Output the [X, Y] coordinate of the center of the cell containing the given text.  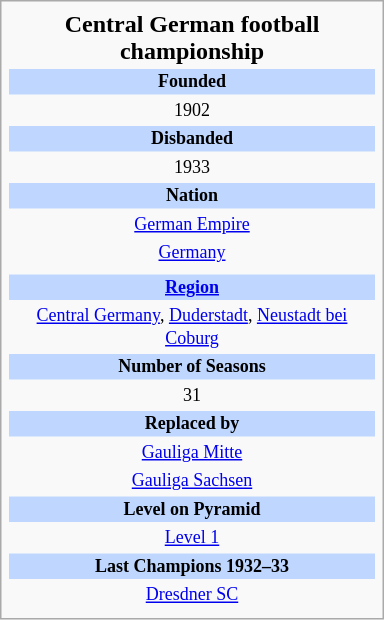
German Empire [192, 225]
Central Germany, Duderstadt, Neustadt bei Coburg [192, 327]
1902 [192, 111]
Level 1 [192, 538]
1933 [192, 168]
Nation [192, 196]
31 [192, 396]
Founded [192, 82]
Number of Seasons [192, 367]
Last Champions 1932–33 [192, 567]
Germany [192, 253]
Region [192, 288]
Replaced by [192, 424]
Level on Pyramid [192, 510]
Gauliga Mitte [192, 453]
Central German football championship [192, 38]
Dresdner SC [192, 595]
Disbanded [192, 139]
Gauliga Sachsen [192, 481]
